Provide the [X, Y] coordinate of the cell's center where the given text is located.  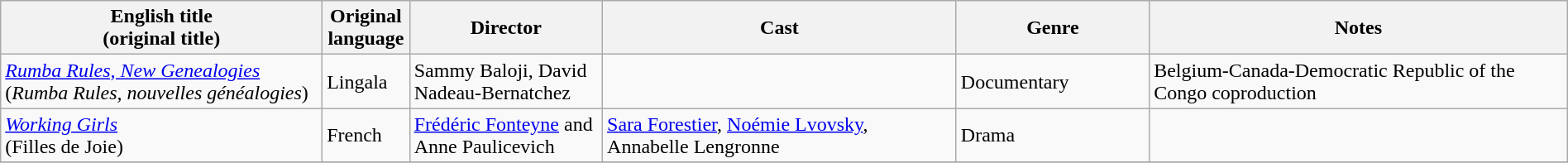
Documentary [1052, 81]
Genre [1052, 28]
Notes [1359, 28]
Belgium-Canada-Democratic Republic of the Congo coproduction [1359, 81]
Sara Forestier, Noémie Lvovsky, Annabelle Lengronne [780, 136]
Cast [780, 28]
Drama [1052, 136]
Original language [366, 28]
Working Girls (Filles de Joie) [162, 136]
Lingala [366, 81]
English title (original title) [162, 28]
French [366, 136]
Sammy Baloji, David Nadeau-Bernatchez [506, 81]
Rumba Rules, New Genealogies(Rumba Rules, nouvelles généalogies) [162, 81]
Frédéric Fonteyne and Anne Paulicevich [506, 136]
Director [506, 28]
